Find where the given text appears and provide that cell's center as [x, y] coordinate. 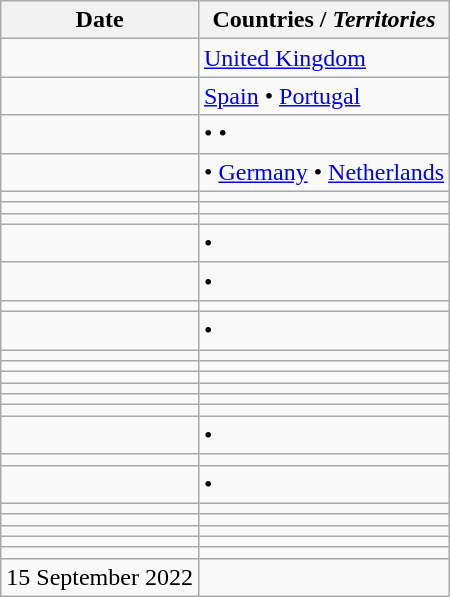
Countries / Territories [324, 20]
• • [324, 134]
United Kingdom [324, 58]
Date [100, 20]
Spain • Portugal [324, 96]
15 September 2022 [100, 577]
• Germany • Netherlands [324, 172]
